Find where the given text appears and provide that cell's center as (x, y) coordinate. 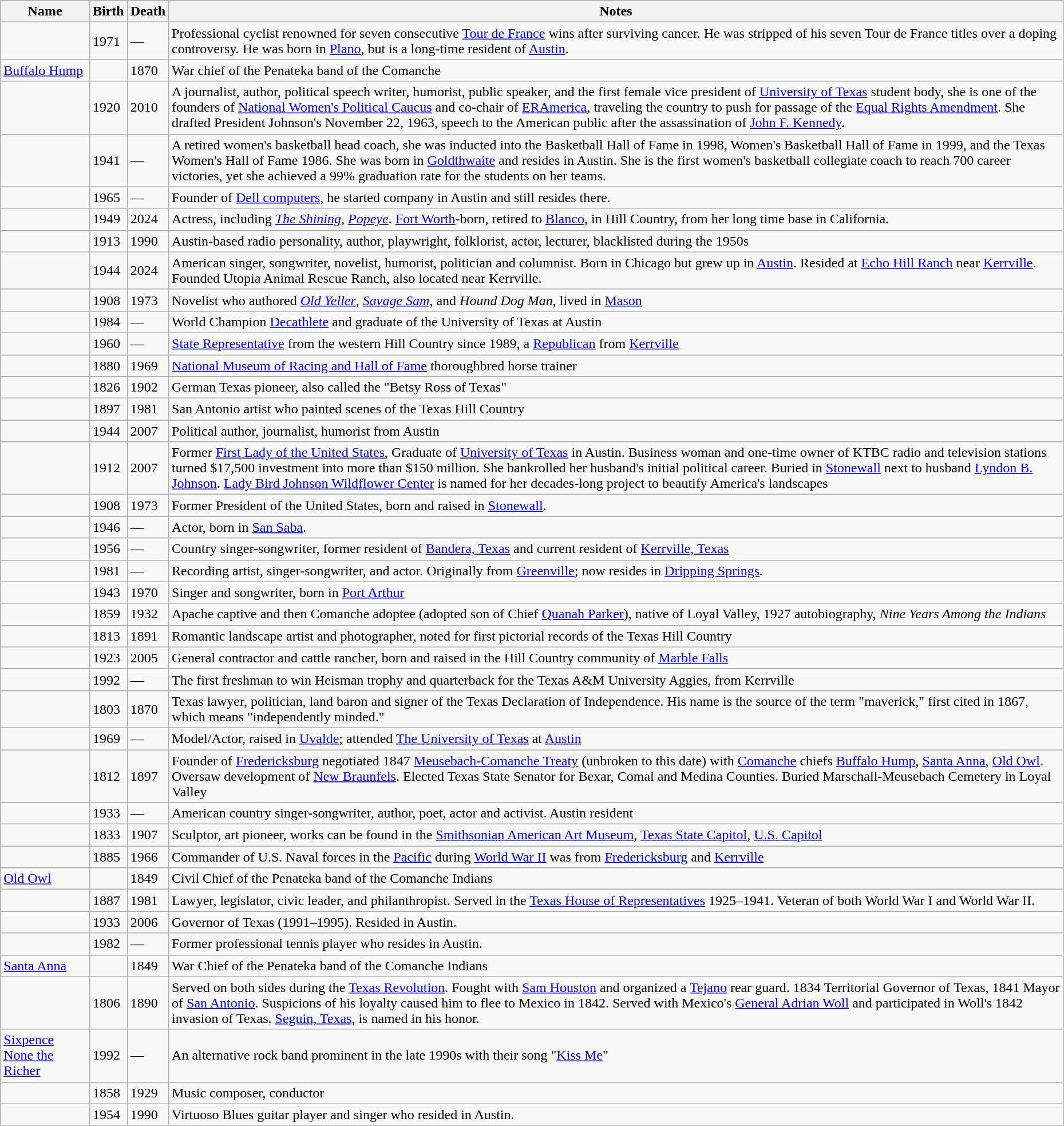
Sixpence None the Richer (45, 1056)
2005 (148, 658)
1885 (108, 857)
Buffalo Hump (45, 70)
Country singer-songwriter, former resident of Bandera, Texas and current resident of Kerrville, Texas (616, 549)
1956 (108, 549)
Notes (616, 11)
San Antonio artist who painted scenes of the Texas Hill Country (616, 409)
1949 (108, 219)
War chief of the Penateka band of the Comanche (616, 70)
German Texas pioneer, also called the "Betsy Ross of Texas" (616, 388)
1858 (108, 1093)
Political author, journalist, humorist from Austin (616, 431)
Romantic landscape artist and photographer, noted for first pictorial records of the Texas Hill Country (616, 636)
Commander of U.S. Naval forces in the Pacific during World War II was from Fredericksburg and Kerrville (616, 857)
World Champion Decathlete and graduate of the University of Texas at Austin (616, 322)
Sculptor, art pioneer, works can be found in the Smithsonian American Art Museum, Texas State Capitol, U.S. Capitol (616, 835)
1920 (108, 108)
1941 (108, 160)
Founder of Dell computers, he started company in Austin and still resides there. (616, 197)
1984 (108, 322)
Novelist who authored Old Yeller, Savage Sam, and Hound Dog Man, lived in Mason (616, 300)
National Museum of Racing and Hall of Fame thoroughbred horse trainer (616, 366)
1923 (108, 658)
Governor of Texas (1991–1995). Resided in Austin. (616, 922)
Civil Chief of the Penateka band of the Comanche Indians (616, 879)
The first freshman to win Heisman trophy and quarterback for the Texas A&M University Aggies, from Kerrville (616, 679)
2006 (148, 922)
American country singer-songwriter, author, poet, actor and activist. Austin resident (616, 813)
1970 (148, 592)
1960 (108, 343)
1943 (108, 592)
Singer and songwriter, born in Port Arthur (616, 592)
Virtuoso Blues guitar player and singer who resided in Austin. (616, 1115)
1954 (108, 1115)
Recording artist, singer-songwriter, and actor. Originally from Greenville; now resides in Dripping Springs. (616, 571)
Austin-based radio personality, author, playwright, folklorist, actor, lecturer, blacklisted during the 1950s (616, 241)
1946 (108, 527)
2010 (148, 108)
Actress, including The Shining, Popeye. Fort Worth-born, retired to Blanco, in Hill Country, from her long time base in California. (616, 219)
1932 (148, 614)
1902 (148, 388)
1929 (148, 1093)
1806 (108, 1003)
Actor, born in San Saba. (616, 527)
Old Owl (45, 879)
1891 (148, 636)
An alternative rock band prominent in the late 1990s with their song "Kiss Me" (616, 1056)
Death (148, 11)
General contractor and cattle rancher, born and raised in the Hill Country community of Marble Falls (616, 658)
1880 (108, 366)
War Chief of the Penateka band of the Comanche Indians (616, 966)
1966 (148, 857)
Birth (108, 11)
Former President of the United States, born and raised in Stonewall. (616, 505)
1859 (108, 614)
Former professional tennis player who resides in Austin. (616, 944)
Music composer, conductor (616, 1093)
1803 (108, 709)
1907 (148, 835)
1912 (108, 468)
1813 (108, 636)
1913 (108, 241)
1971 (108, 41)
Model/Actor, raised in Uvalde; attended The University of Texas at Austin (616, 738)
1812 (108, 776)
1833 (108, 835)
1887 (108, 900)
Santa Anna (45, 966)
State Representative from the western Hill Country since 1989, a Republican from Kerrville (616, 343)
1890 (148, 1003)
1982 (108, 944)
1965 (108, 197)
1826 (108, 388)
Name (45, 11)
